Return the [X, Y] coordinate for the center point of the cell that contains the specified text.  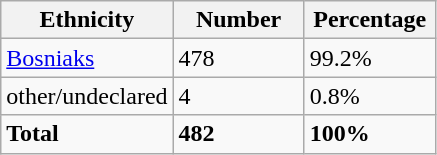
Percentage [370, 20]
other/undeclared [87, 96]
Total [87, 134]
478 [238, 58]
Number [238, 20]
4 [238, 96]
0.8% [370, 96]
100% [370, 134]
Bosniaks [87, 58]
Ethnicity [87, 20]
99.2% [370, 58]
482 [238, 134]
